Pinpoint the cell where the given text exists, returning its (X, Y) midpoint coordinate. 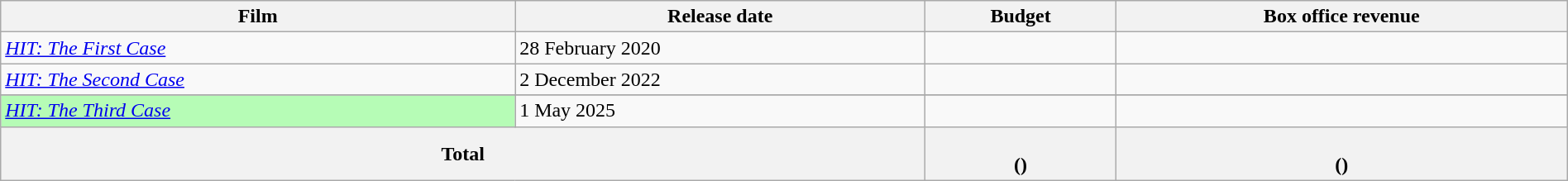
28 February 2020 (720, 48)
Film (258, 17)
Budget (1021, 17)
2 December 2022 (720, 79)
Box office revenue (1341, 17)
HIT: The First Case (258, 48)
HIT: The Third Case (258, 111)
Release date (720, 17)
1 May 2025 (720, 111)
HIT: The Second Case (258, 79)
Total (463, 154)
